Detect which cell encompasses the target text, then output its (x, y) center coordinate. 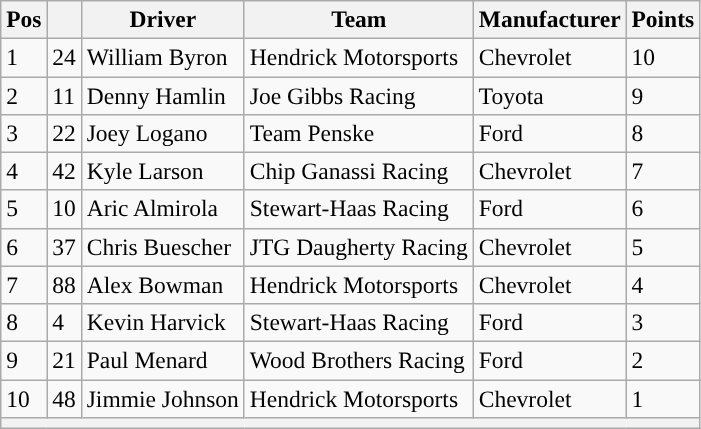
Joey Logano (162, 133)
Jimmie Johnson (162, 398)
Alex Bowman (162, 285)
Paul Menard (162, 360)
Aric Almirola (162, 209)
22 (64, 133)
Kevin Harvick (162, 322)
Pos (24, 19)
88 (64, 285)
Driver (162, 19)
Kyle Larson (162, 171)
Team Penske (358, 133)
Wood Brothers Racing (358, 360)
24 (64, 57)
21 (64, 360)
JTG Daugherty Racing (358, 247)
37 (64, 247)
11 (64, 95)
Manufacturer (550, 19)
Denny Hamlin (162, 95)
William Byron (162, 57)
Team (358, 19)
Chip Ganassi Racing (358, 171)
Chris Buescher (162, 247)
Points (663, 19)
42 (64, 171)
Joe Gibbs Racing (358, 95)
48 (64, 398)
Toyota (550, 95)
